Identify which cell holds the provided text, then report its (X, Y) central coordinate. 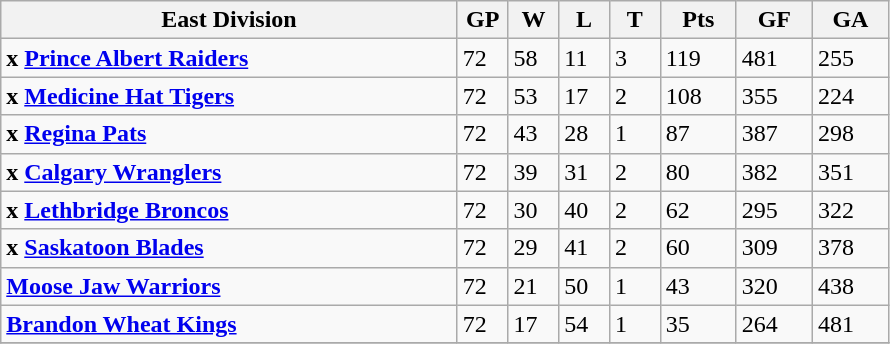
41 (584, 248)
35 (698, 324)
320 (774, 286)
3 (634, 58)
378 (850, 248)
28 (584, 134)
351 (850, 172)
255 (850, 58)
119 (698, 58)
62 (698, 210)
58 (534, 58)
355 (774, 96)
W (534, 20)
30 (534, 210)
387 (774, 134)
GA (850, 20)
438 (850, 286)
x Regina Pats (230, 134)
Brandon Wheat Kings (230, 324)
x Calgary Wranglers (230, 172)
x Saskatoon Blades (230, 248)
322 (850, 210)
54 (584, 324)
309 (774, 248)
x Medicine Hat Tigers (230, 96)
11 (584, 58)
x Lethbridge Broncos (230, 210)
L (584, 20)
224 (850, 96)
29 (534, 248)
50 (584, 286)
GP (482, 20)
East Division (230, 20)
108 (698, 96)
Moose Jaw Warriors (230, 286)
GF (774, 20)
T (634, 20)
40 (584, 210)
298 (850, 134)
Pts (698, 20)
264 (774, 324)
382 (774, 172)
31 (584, 172)
39 (534, 172)
21 (534, 286)
295 (774, 210)
87 (698, 134)
60 (698, 248)
53 (534, 96)
80 (698, 172)
x Prince Albert Raiders (230, 58)
